From the cell containing the given text, extract its center point as (X, Y) coordinate. 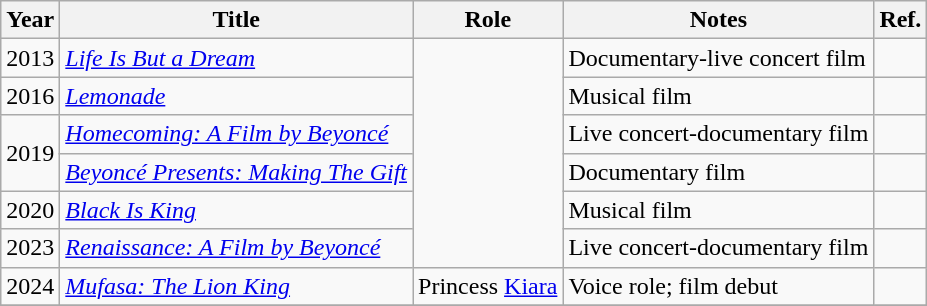
Princess Kiara (488, 286)
Title (236, 20)
Year (30, 20)
Documentary film (718, 172)
2016 (30, 96)
Notes (718, 20)
2024 (30, 286)
Homecoming: A Film by Beyoncé (236, 134)
Voice role; film debut (718, 286)
2019 (30, 153)
Role (488, 20)
Black Is King (236, 210)
Mufasa: The Lion King (236, 286)
Ref. (900, 20)
Lemonade (236, 96)
Documentary-live concert film (718, 58)
2023 (30, 248)
2013 (30, 58)
Life Is But a Dream (236, 58)
2020 (30, 210)
Beyoncé Presents: Making The Gift (236, 172)
Renaissance: A Film by Beyoncé (236, 248)
